Extract the (X, Y) coordinate from the center of the cell holding the provided text.  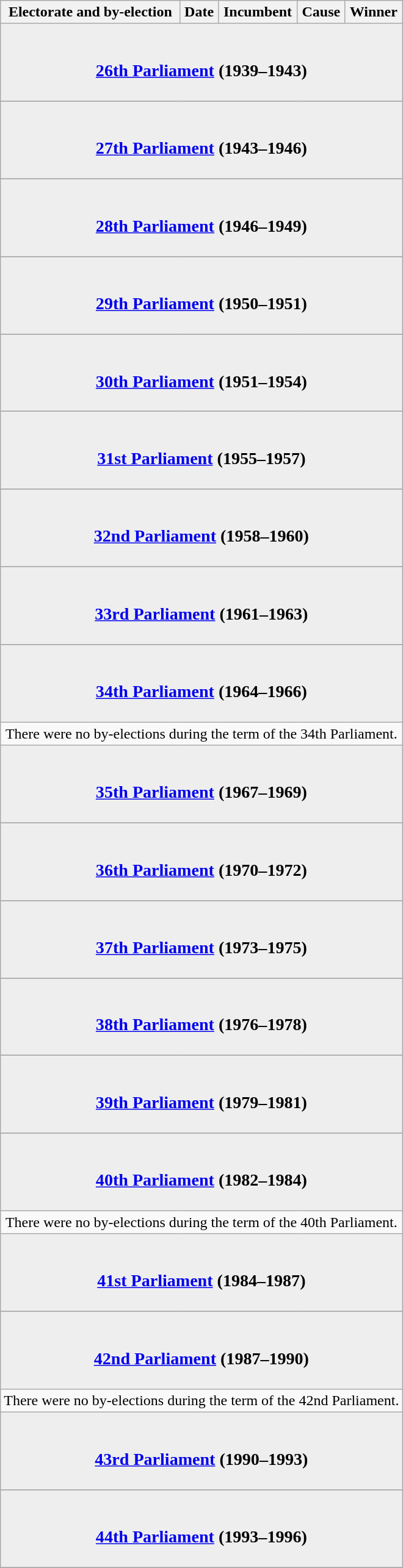
41st Parliament (1984–1987) (201, 1272)
28th Parliament (1946–1949) (201, 217)
37th Parliament (1973–1975) (201, 939)
44th Parliament (1993–1996) (201, 1528)
Incumbent (258, 12)
Date (199, 12)
36th Parliament (1970–1972) (201, 861)
Electorate and by-election (90, 12)
27th Parliament (1943–1946) (201, 140)
43rd Parliament (1990–1993) (201, 1452)
34th Parliament (1964–1966) (201, 683)
30th Parliament (1951–1954) (201, 373)
32nd Parliament (1958–1960) (201, 528)
42nd Parliament (1987–1990) (201, 1350)
38th Parliament (1976–1978) (201, 1017)
There were no by-elections during the term of the 42nd Parliament. (201, 1401)
40th Parliament (1982–1984) (201, 1172)
26th Parliament (1939–1943) (201, 62)
There were no by-elections during the term of the 34th Parliament. (201, 734)
Cause (321, 12)
Winner (374, 12)
31st Parliament (1955–1957) (201, 450)
35th Parliament (1967–1969) (201, 784)
39th Parliament (1979–1981) (201, 1094)
There were no by-elections during the term of the 40th Parliament. (201, 1222)
29th Parliament (1950–1951) (201, 295)
33rd Parliament (1961–1963) (201, 605)
